Determine the (x, y) coordinate at the center of the cell enclosing the given text.  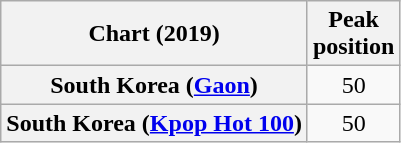
Chart (2019) (154, 34)
Peakposition (353, 34)
South Korea (Kpop Hot 100) (154, 123)
South Korea (Gaon) (154, 85)
